Extract the [x, y] coordinate from the center of the cell holding the provided text.  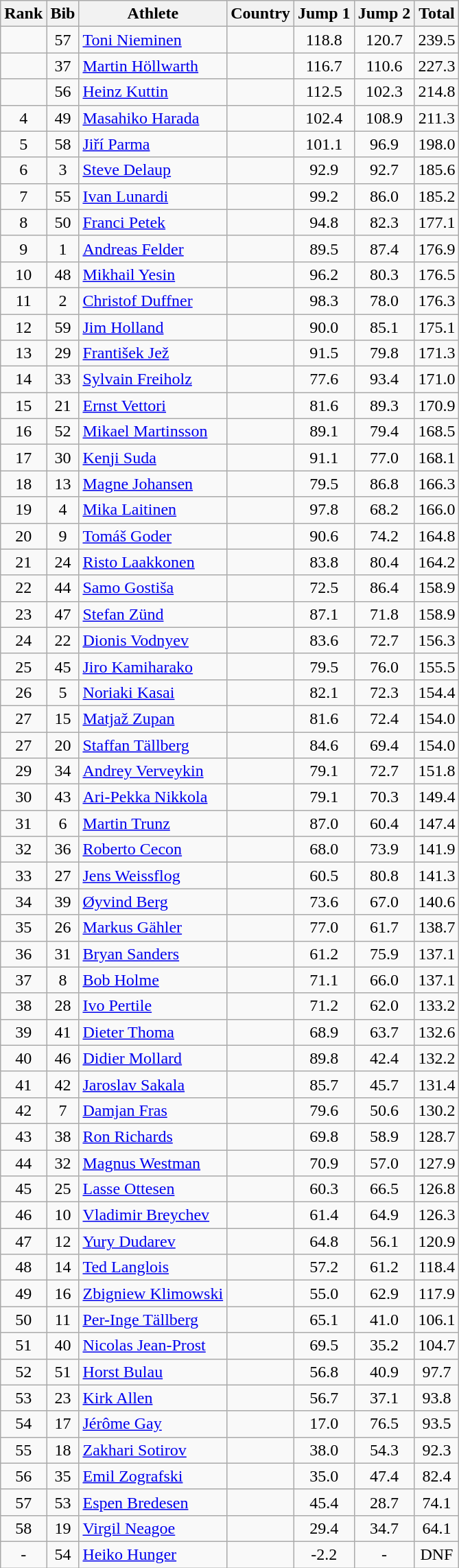
99.2 [324, 196]
91.5 [324, 353]
1 [63, 248]
55.0 [324, 1294]
Tomáš Goder [153, 536]
61.4 [324, 1215]
102.3 [384, 92]
86.0 [384, 196]
2 [63, 301]
František Jež [153, 353]
96.2 [324, 274]
Rank [23, 14]
87.1 [324, 614]
98.3 [324, 301]
Horst Bulau [153, 1372]
72.4 [384, 718]
68.0 [324, 850]
87.4 [384, 248]
86.4 [384, 588]
Zbigniew Klimowski [153, 1294]
Heiko Hunger [153, 1554]
Total [436, 14]
78.0 [384, 301]
104.7 [436, 1346]
198.0 [436, 144]
68.9 [324, 1032]
82.4 [436, 1476]
54.3 [384, 1450]
83.8 [324, 562]
35.0 [324, 1476]
141.3 [436, 876]
126.3 [436, 1215]
211.3 [436, 118]
85.7 [324, 1084]
Zakhari Sotirov [153, 1450]
132.2 [436, 1058]
Ivan Lunardi [153, 196]
94.8 [324, 222]
120.9 [436, 1241]
Samo Gostiša [153, 588]
DNF [436, 1554]
86.8 [384, 484]
Risto Laakkonen [153, 562]
56.1 [384, 1241]
37.1 [384, 1398]
106.1 [436, 1320]
130.2 [436, 1110]
Noriaki Kasai [153, 692]
74.2 [384, 536]
132.6 [436, 1032]
Vladimir Breychev [153, 1215]
82.3 [384, 222]
73.6 [324, 902]
155.5 [436, 666]
93.8 [436, 1398]
118.8 [324, 40]
61.7 [384, 928]
89.1 [324, 432]
17.0 [324, 1424]
154.4 [436, 692]
69.5 [324, 1346]
93.4 [384, 379]
71.1 [324, 980]
Markus Gähler [153, 928]
80.4 [384, 562]
Espen Bredesen [153, 1502]
83.6 [324, 640]
29.4 [324, 1528]
65.1 [324, 1320]
Staffan Tällberg [153, 745]
Mika Laitinen [153, 510]
76.5 [384, 1424]
Jérôme Gay [153, 1424]
66.0 [384, 980]
Franci Petek [153, 222]
84.6 [324, 745]
59 [63, 327]
177.1 [436, 222]
Ron Richards [153, 1136]
89.5 [324, 248]
185.6 [436, 170]
Matjaž Zupan [153, 718]
127.9 [436, 1163]
Yury Dudarev [153, 1241]
118.4 [436, 1267]
Magnus Westman [153, 1163]
Didier Mollard [153, 1058]
Masahiko Harada [153, 118]
45.7 [384, 1084]
Øyvind Berg [153, 902]
Magne Johansen [153, 484]
71.2 [324, 1006]
Virgil Neagoe [153, 1528]
28.7 [384, 1502]
128.7 [436, 1136]
64.9 [384, 1215]
171.0 [436, 379]
164.2 [436, 562]
Jump 1 [324, 14]
69.8 [324, 1136]
Jump 2 [384, 14]
117.9 [436, 1294]
79.4 [384, 432]
120.7 [384, 40]
97.8 [324, 510]
Sylvain Freiholz [153, 379]
Emil Zografski [153, 1476]
110.6 [384, 66]
227.3 [436, 66]
70.3 [384, 797]
214.8 [436, 92]
Heinz Kuttin [153, 92]
71.8 [384, 614]
Ted Langlois [153, 1267]
60.3 [324, 1189]
42.4 [384, 1058]
72.3 [384, 692]
85.1 [384, 327]
75.9 [384, 954]
170.9 [436, 406]
133.2 [436, 1006]
64.1 [436, 1528]
Mikael Martinsson [153, 432]
Dionis Vodnyev [153, 640]
Jim Holland [153, 327]
60.5 [324, 876]
77.6 [324, 379]
50.6 [384, 1110]
Damjan Fras [153, 1110]
175.1 [436, 327]
Mikhail Yesin [153, 274]
56.8 [324, 1372]
41.0 [384, 1320]
40.9 [384, 1372]
Martin Höllwarth [153, 66]
93.5 [436, 1424]
168.5 [436, 432]
70.9 [324, 1163]
Steve Delaup [153, 170]
Ernst Vettori [153, 406]
Jens Weissflog [153, 876]
Bib [63, 14]
80.8 [384, 876]
Bryan Sanders [153, 954]
80.3 [384, 274]
Jaroslav Sakala [153, 1084]
47.4 [384, 1476]
156.3 [436, 640]
Nicolas Jean-Prost [153, 1346]
147.4 [436, 823]
56.7 [324, 1398]
131.4 [436, 1084]
79.6 [324, 1110]
89.8 [324, 1058]
Martin Trunz [153, 823]
176.5 [436, 274]
Athlete [153, 14]
140.6 [436, 902]
176.3 [436, 301]
166.0 [436, 510]
96.9 [384, 144]
Toni Nieminen [153, 40]
62.0 [384, 1006]
67.0 [384, 902]
Bob Holme [153, 980]
45.4 [324, 1502]
57.0 [384, 1163]
38.0 [324, 1450]
90.0 [324, 327]
108.9 [384, 118]
Roberto Cecon [153, 850]
Lasse Ottesen [153, 1189]
90.6 [324, 536]
34.7 [384, 1528]
168.1 [436, 458]
28 [63, 1006]
239.5 [436, 40]
66.5 [384, 1189]
176.9 [436, 248]
97.7 [436, 1372]
87.0 [324, 823]
35.2 [384, 1346]
57.2 [324, 1267]
91.1 [324, 458]
Country [261, 14]
79.8 [384, 353]
Kirk Allen [153, 1398]
141.9 [436, 850]
74.1 [436, 1502]
73.9 [384, 850]
92.3 [436, 1450]
Stefan Zünd [153, 614]
Jiro Kamiharako [153, 666]
Dieter Thoma [153, 1032]
126.8 [436, 1189]
Andreas Felder [153, 248]
Ivo Pertile [153, 1006]
62.9 [384, 1294]
Christof Duffner [153, 301]
58.9 [384, 1136]
92.9 [324, 170]
68.2 [384, 510]
89.3 [384, 406]
-2.2 [324, 1554]
82.1 [324, 692]
Per-Inge Tällberg [153, 1320]
171.3 [436, 353]
102.4 [324, 118]
112.5 [324, 92]
138.7 [436, 928]
Ari-Pekka Nikkola [153, 797]
166.3 [436, 484]
3 [63, 170]
72.5 [324, 588]
69.4 [384, 745]
92.7 [384, 170]
Kenji Suda [153, 458]
101.1 [324, 144]
60.4 [384, 823]
Jiří Parma [153, 144]
63.7 [384, 1032]
151.8 [436, 771]
Andrey Verveykin [153, 771]
76.0 [384, 666]
149.4 [436, 797]
64.8 [324, 1241]
185.2 [436, 196]
116.7 [324, 66]
164.8 [436, 536]
